Return [x, y] of the center of cell containing provided text 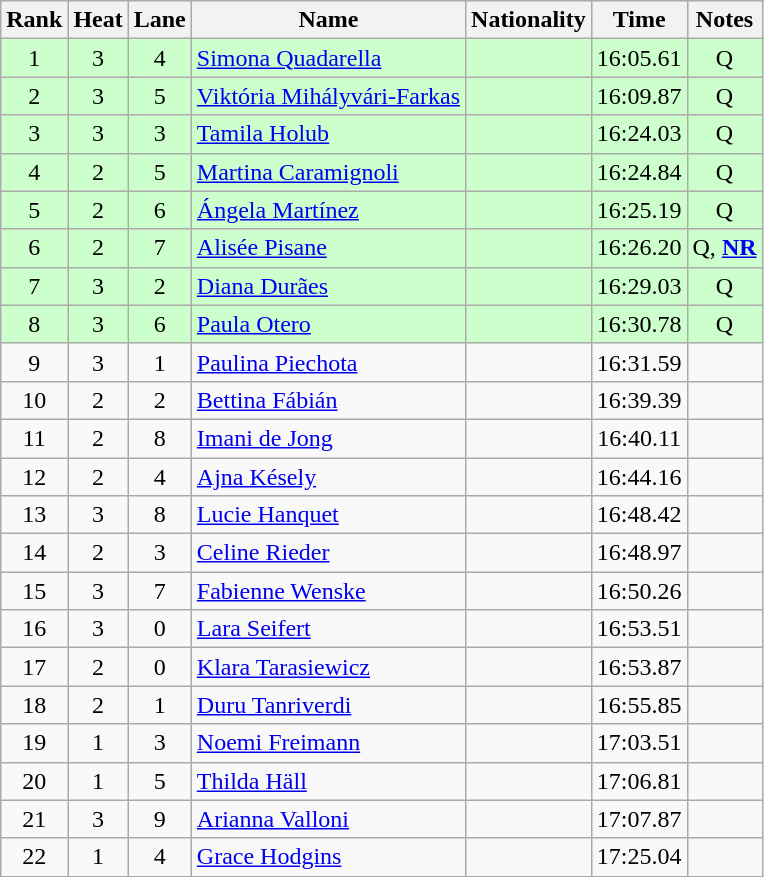
Thilda Häll [328, 781]
16:26.20 [639, 248]
16:44.16 [639, 477]
21 [34, 819]
Rank [34, 20]
20 [34, 781]
16:31.59 [639, 362]
Lane [160, 20]
Ajna Késely [328, 477]
Time [639, 20]
16:29.03 [639, 286]
Lucie Hanquet [328, 515]
16:48.42 [639, 515]
Paulina Piechota [328, 362]
16:24.03 [639, 134]
Tamila Holub [328, 134]
Duru Tanriverdi [328, 705]
Arianna Valloni [328, 819]
16:05.61 [639, 58]
Heat [98, 20]
17:25.04 [639, 857]
12 [34, 477]
Imani de Jong [328, 438]
13 [34, 515]
Notes [724, 20]
16:53.51 [639, 629]
15 [34, 591]
22 [34, 857]
Noemi Freimann [328, 743]
16:48.97 [639, 553]
17:06.81 [639, 781]
Simona Quadarella [328, 58]
Alisée Pisane [328, 248]
17:03.51 [639, 743]
16:30.78 [639, 324]
16:50.26 [639, 591]
18 [34, 705]
Nationality [529, 20]
16:55.85 [639, 705]
Lara Seifert [328, 629]
16:40.11 [639, 438]
16 [34, 629]
Name [328, 20]
Klara Tarasiewicz [328, 667]
Celine Rieder [328, 553]
16:39.39 [639, 400]
Diana Durães [328, 286]
11 [34, 438]
Ángela Martínez [328, 210]
16:25.19 [639, 210]
Fabienne Wenske [328, 591]
Paula Otero [328, 324]
10 [34, 400]
17 [34, 667]
16:53.87 [639, 667]
Viktória Mihályvári-Farkas [328, 96]
17:07.87 [639, 819]
14 [34, 553]
16:09.87 [639, 96]
Martina Caramignoli [328, 172]
Q, NR [724, 248]
Bettina Fábián [328, 400]
Grace Hodgins [328, 857]
16:24.84 [639, 172]
19 [34, 743]
